From the cell containing the given text, extract its center point as (x, y) coordinate. 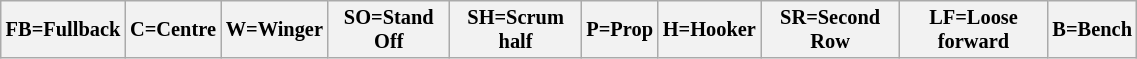
LF=Loose forward (973, 29)
C=Centre (173, 29)
SO=Stand Off (389, 29)
P=Prop (619, 29)
FB=Fullback (63, 29)
H=Hooker (710, 29)
B=Bench (1092, 29)
W=Winger (274, 29)
SR=Second Row (830, 29)
SH=Scrum half (516, 29)
